Identify which cell holds the provided text, then report its [x, y] central coordinate. 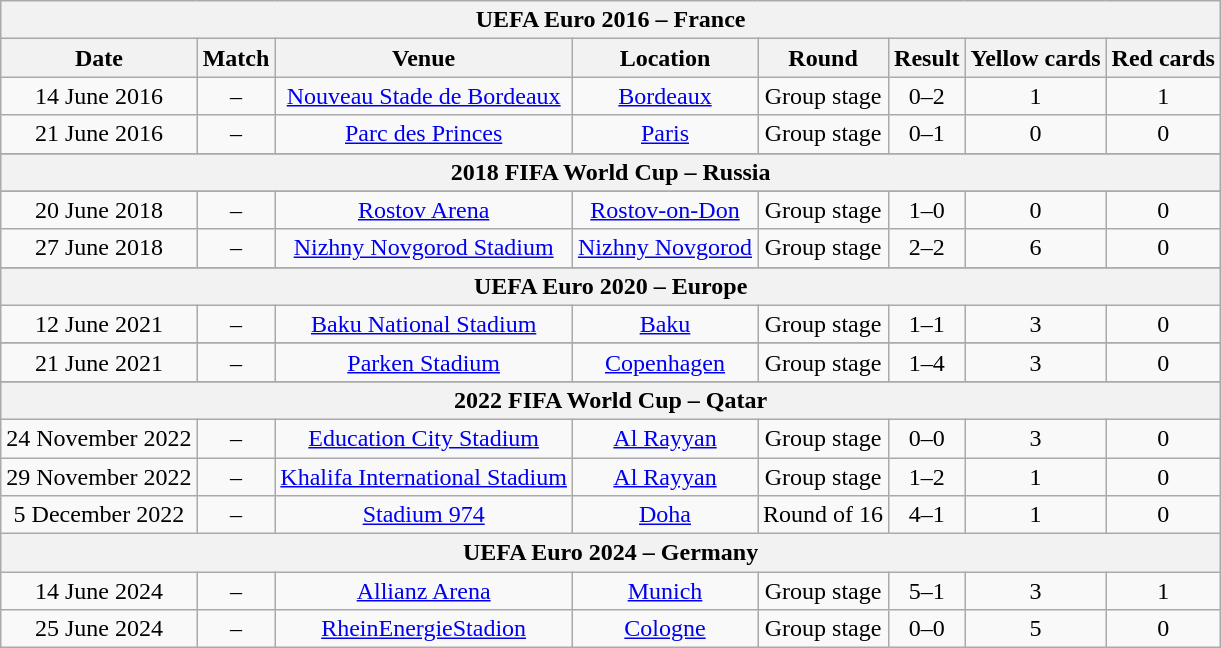
Result [927, 58]
UEFA Euro 2016 – France [611, 20]
Doha [664, 515]
29 November 2022 [99, 477]
Stadium 974 [424, 515]
Cologne [664, 629]
5 December 2022 [99, 515]
5–1 [927, 591]
27 June 2018 [99, 248]
0–1 [927, 134]
Nouveau Stade de Bordeaux [424, 96]
Rostov-on-Don [664, 210]
Venue [424, 58]
2022 FIFA World Cup – Qatar [611, 400]
Location [664, 58]
20 June 2018 [99, 210]
21 June 2016 [99, 134]
1–4 [927, 362]
Red cards [1163, 58]
Baku National Stadium [424, 324]
RheinEnergieStadion [424, 629]
21 June 2021 [99, 362]
0–2 [927, 96]
Education City Stadium [424, 438]
Allianz Arena [424, 591]
Yellow cards [1036, 58]
1–2 [927, 477]
Nizhny Novgorod Stadium [424, 248]
2–2 [927, 248]
24 November 2022 [99, 438]
2018 FIFA World Cup – Russia [611, 172]
Round [824, 58]
4–1 [927, 515]
Khalifa International Stadium [424, 477]
Parc des Princes [424, 134]
Parken Stadium [424, 362]
25 June 2024 [99, 629]
1–1 [927, 324]
5 [1036, 629]
6 [1036, 248]
Match [236, 58]
Nizhny Novgorod [664, 248]
14 June 2024 [99, 591]
12 June 2021 [99, 324]
1–0 [927, 210]
UEFA Euro 2024 – Germany [611, 553]
Munich [664, 591]
Copenhagen [664, 362]
Paris [664, 134]
Date [99, 58]
Bordeaux [664, 96]
UEFA Euro 2020 – Europe [611, 286]
Baku [664, 324]
Round of 16 [824, 515]
14 June 2016 [99, 96]
Rostov Arena [424, 210]
